Return the [X, Y] coordinate for the center point of the cell that contains the specified text.  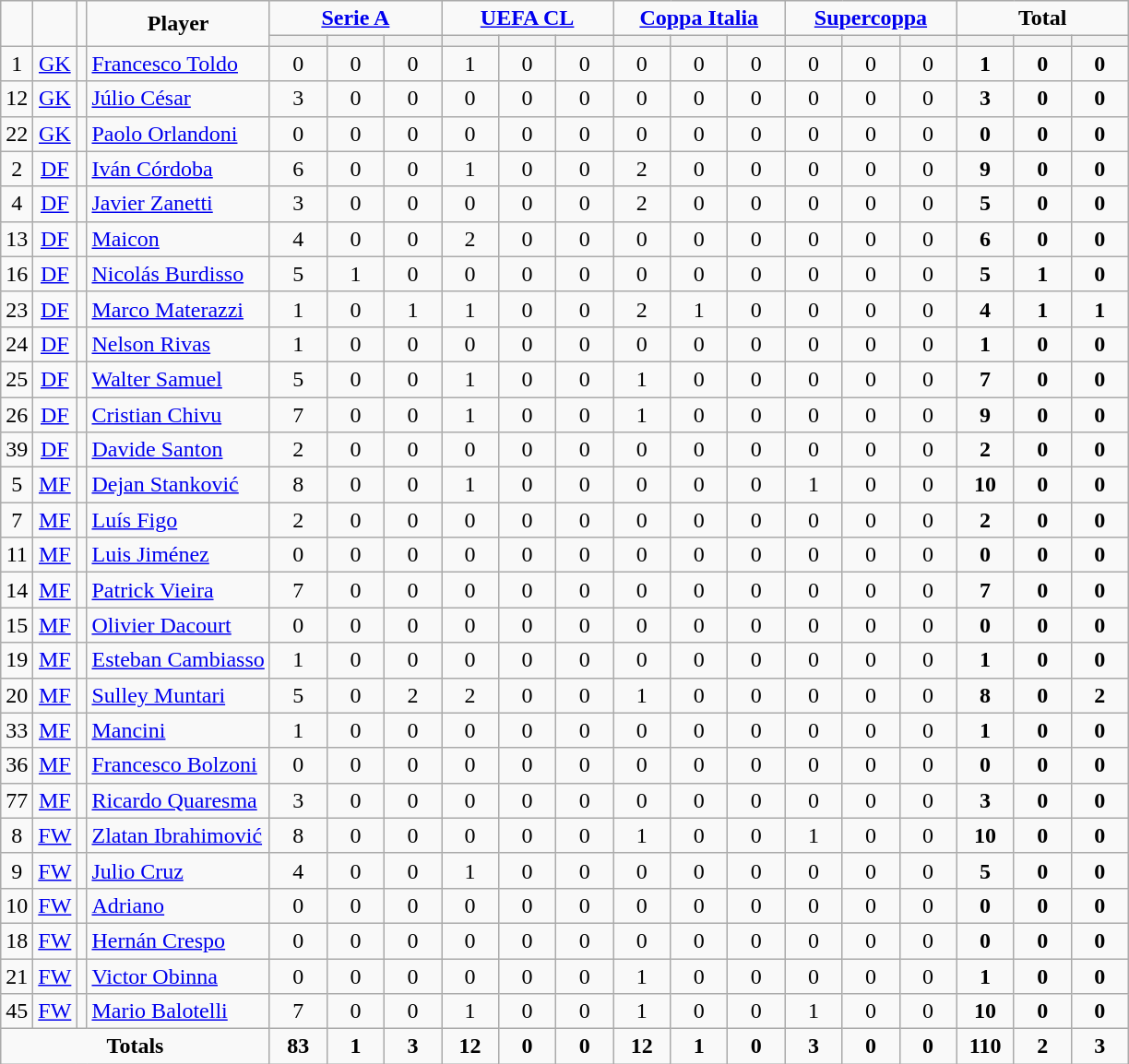
Davide Santon [178, 450]
UEFA CL [527, 18]
Luis Jiménez [178, 555]
83 [298, 1046]
Júlio César [178, 99]
25 [17, 379]
Francesco Toldo [178, 64]
Patrick Vieira [178, 590]
Ricardo Quaresma [178, 800]
110 [985, 1046]
Cristian Chivu [178, 414]
Francesco Bolzoni [178, 765]
19 [17, 660]
16 [17, 274]
Mario Balotelli [178, 1011]
Walter Samuel [178, 379]
Totals [136, 1046]
Nicolás Burdisso [178, 274]
Julio Cruz [178, 870]
45 [17, 1011]
Serie A [355, 18]
Nelson Rivas [178, 344]
Mancini [178, 730]
Javier Zanetti [178, 204]
11 [17, 555]
Player [178, 24]
Luís Figo [178, 520]
24 [17, 344]
21 [17, 976]
Zlatan Ibrahimović [178, 835]
Sulley Muntari [178, 695]
36 [17, 765]
Marco Materazzi [178, 309]
23 [17, 309]
Dejan Stanković [178, 485]
26 [17, 414]
39 [17, 450]
15 [17, 625]
77 [17, 800]
20 [17, 695]
Victor Obinna [178, 976]
14 [17, 590]
Hernán Crespo [178, 940]
Maicon [178, 239]
Total [1042, 18]
Olivier Dacourt [178, 625]
Coppa Italia [699, 18]
33 [17, 730]
22 [17, 134]
Paolo Orlandoni [178, 134]
Iván Córdoba [178, 169]
13 [17, 239]
Supercoppa [871, 18]
18 [17, 940]
Esteban Cambiasso [178, 660]
Adriano [178, 905]
